Scan for the cell matching the given text and deliver its [X, Y] coordinate at center. 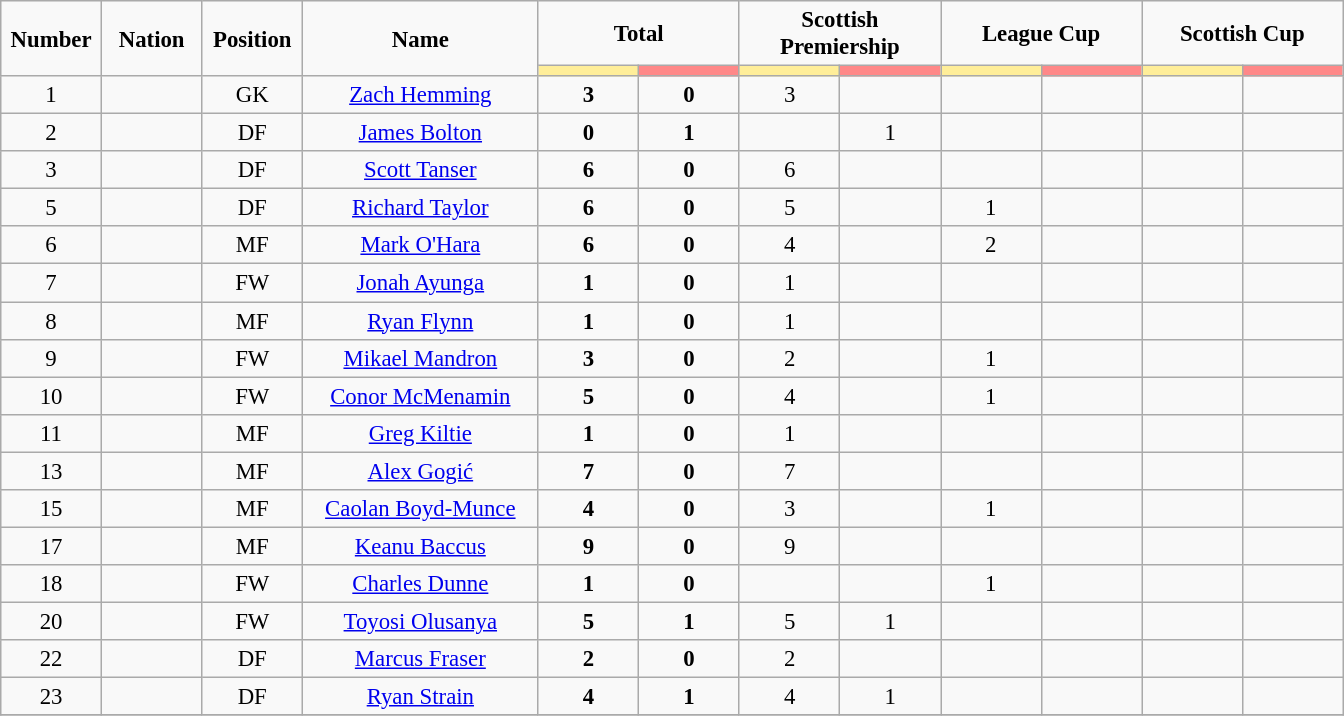
10 [52, 396]
Name [421, 38]
Conor McMenamin [421, 396]
17 [52, 546]
Richard Taylor [421, 208]
15 [52, 509]
22 [52, 659]
Greg Kiltie [421, 433]
Scottish Cup [1242, 34]
Number [52, 38]
13 [52, 471]
Total [638, 34]
Scottish Premiership [840, 34]
Mark O'Hara [421, 245]
Keanu Baccus [421, 546]
Ryan Strain [421, 697]
Charles Dunne [421, 584]
James Bolton [421, 133]
GK [252, 95]
20 [52, 621]
18 [52, 584]
Caolan Boyd-Munce [421, 509]
Nation [152, 38]
Zach Hemming [421, 95]
Toyosi Olusanya [421, 621]
8 [52, 321]
Scott Tanser [421, 170]
23 [52, 697]
11 [52, 433]
League Cup [1040, 34]
Marcus Fraser [421, 659]
Position [252, 38]
Mikael Mandron [421, 358]
Alex Gogić [421, 471]
Ryan Flynn [421, 321]
Jonah Ayunga [421, 283]
